Capture the cell that displays the provided text and extract its [X, Y] central coordinate. 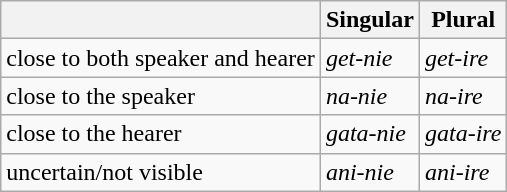
uncertain/not visible [161, 172]
close to both speaker and hearer [161, 58]
ani-ire [462, 172]
get-ire [462, 58]
get-nie [370, 58]
gata-nie [370, 134]
Plural [462, 20]
close to the hearer [161, 134]
na-ire [462, 96]
Singular [370, 20]
na-nie [370, 96]
close to the speaker [161, 96]
gata-ire [462, 134]
ani-nie [370, 172]
